Search for the cell housing the specified text and yield its [x, y] center coordinate. 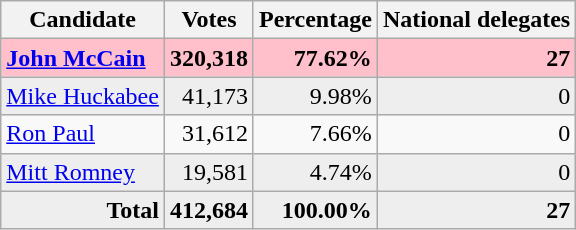
National delegates [476, 20]
77.62% [315, 58]
Ron Paul [83, 134]
19,581 [208, 172]
Votes [208, 20]
4.74% [315, 172]
9.98% [315, 96]
31,612 [208, 134]
Mitt Romney [83, 172]
320,318 [208, 58]
41,173 [208, 96]
7.66% [315, 134]
Candidate [83, 20]
Mike Huckabee [83, 96]
Percentage [315, 20]
John McCain [83, 58]
412,684 [208, 210]
Total [83, 210]
100.00% [315, 210]
